Output the (x, y) coordinate of the center of the cell containing the given text.  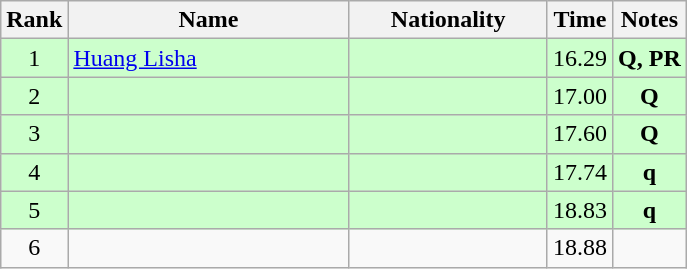
16.29 (580, 58)
5 (34, 210)
18.83 (580, 210)
Notes (650, 20)
3 (34, 134)
17.74 (580, 172)
17.00 (580, 96)
2 (34, 96)
4 (34, 172)
Nationality (448, 20)
Rank (34, 20)
Huang Lisha (208, 58)
17.60 (580, 134)
Q, PR (650, 58)
18.88 (580, 248)
Time (580, 20)
1 (34, 58)
Name (208, 20)
6 (34, 248)
